Extract the (X, Y) coordinate from the center of the cell holding the provided text.  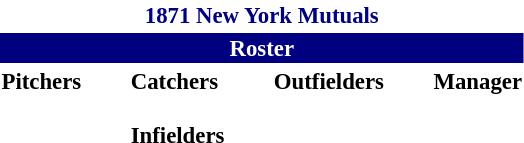
1871 New York Mutuals (262, 15)
Roster (262, 48)
